Locate the cell with the specified text and output its [x, y] center coordinate. 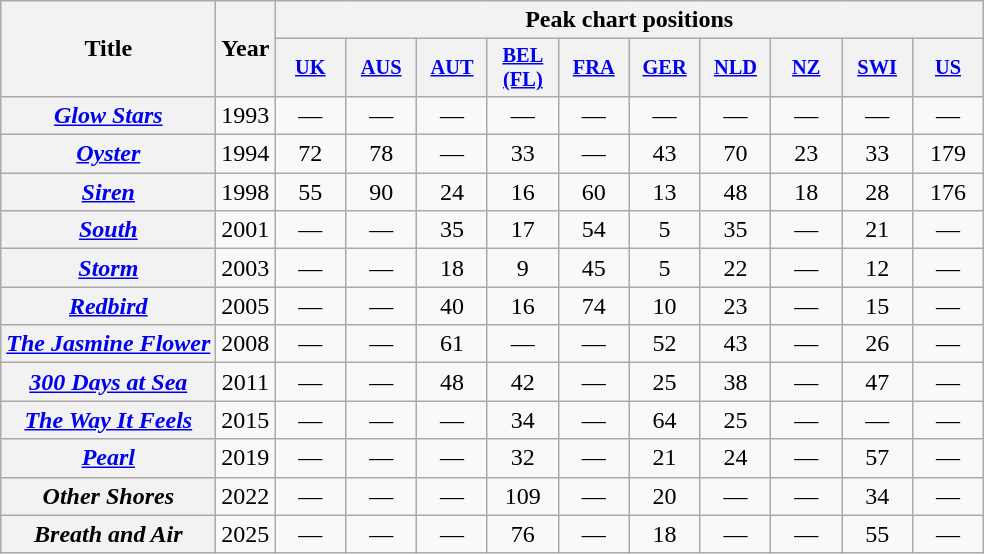
2011 [246, 382]
2003 [246, 268]
Redbird [108, 306]
Peak chart positions [630, 20]
SWI [878, 68]
52 [664, 344]
61 [452, 344]
2025 [246, 534]
1993 [246, 115]
NLD [736, 68]
The Way It Feels [108, 420]
2015 [246, 420]
GER [664, 68]
9 [522, 268]
22 [736, 268]
UK [310, 68]
176 [948, 192]
10 [664, 306]
The Jasmine Flower [108, 344]
76 [522, 534]
1998 [246, 192]
NZ [806, 68]
15 [878, 306]
70 [736, 154]
Breath and Air [108, 534]
South [108, 230]
45 [594, 268]
17 [522, 230]
26 [878, 344]
AUT [452, 68]
2005 [246, 306]
300 Days at Sea [108, 382]
2022 [246, 496]
Title [108, 49]
72 [310, 154]
90 [382, 192]
54 [594, 230]
28 [878, 192]
2001 [246, 230]
78 [382, 154]
74 [594, 306]
13 [664, 192]
Year [246, 49]
47 [878, 382]
AUS [382, 68]
38 [736, 382]
1994 [246, 154]
Pearl [108, 458]
2019 [246, 458]
Oyster [108, 154]
Storm [108, 268]
60 [594, 192]
57 [878, 458]
32 [522, 458]
179 [948, 154]
Glow Stars [108, 115]
FRA [594, 68]
42 [522, 382]
2008 [246, 344]
40 [452, 306]
109 [522, 496]
12 [878, 268]
64 [664, 420]
Other Shores [108, 496]
BEL(FL) [522, 68]
20 [664, 496]
US [948, 68]
Siren [108, 192]
